Locate the cell with the specified text and output its [x, y] center coordinate. 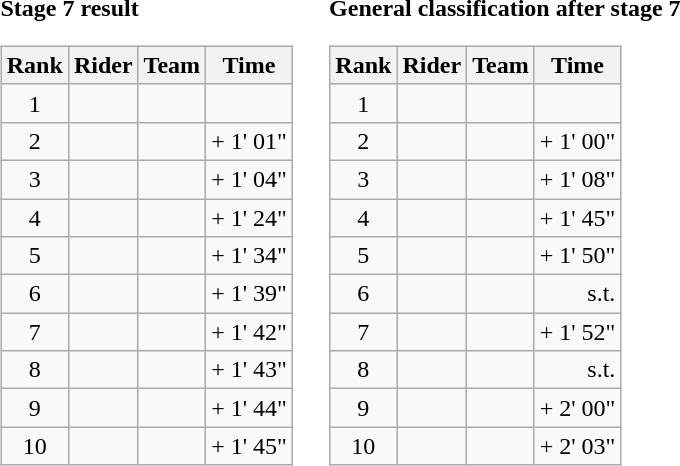
+ 1' 08" [578, 179]
+ 1' 00" [578, 141]
+ 1' 43" [250, 370]
+ 1' 44" [250, 408]
+ 1' 50" [578, 256]
+ 1' 04" [250, 179]
+ 1' 42" [250, 332]
+ 2' 00" [578, 408]
+ 1' 39" [250, 294]
+ 1' 34" [250, 256]
+ 1' 24" [250, 217]
+ 2' 03" [578, 446]
+ 1' 52" [578, 332]
+ 1' 01" [250, 141]
